Extract the (x, y) coordinate from the center of the cell holding the provided text.  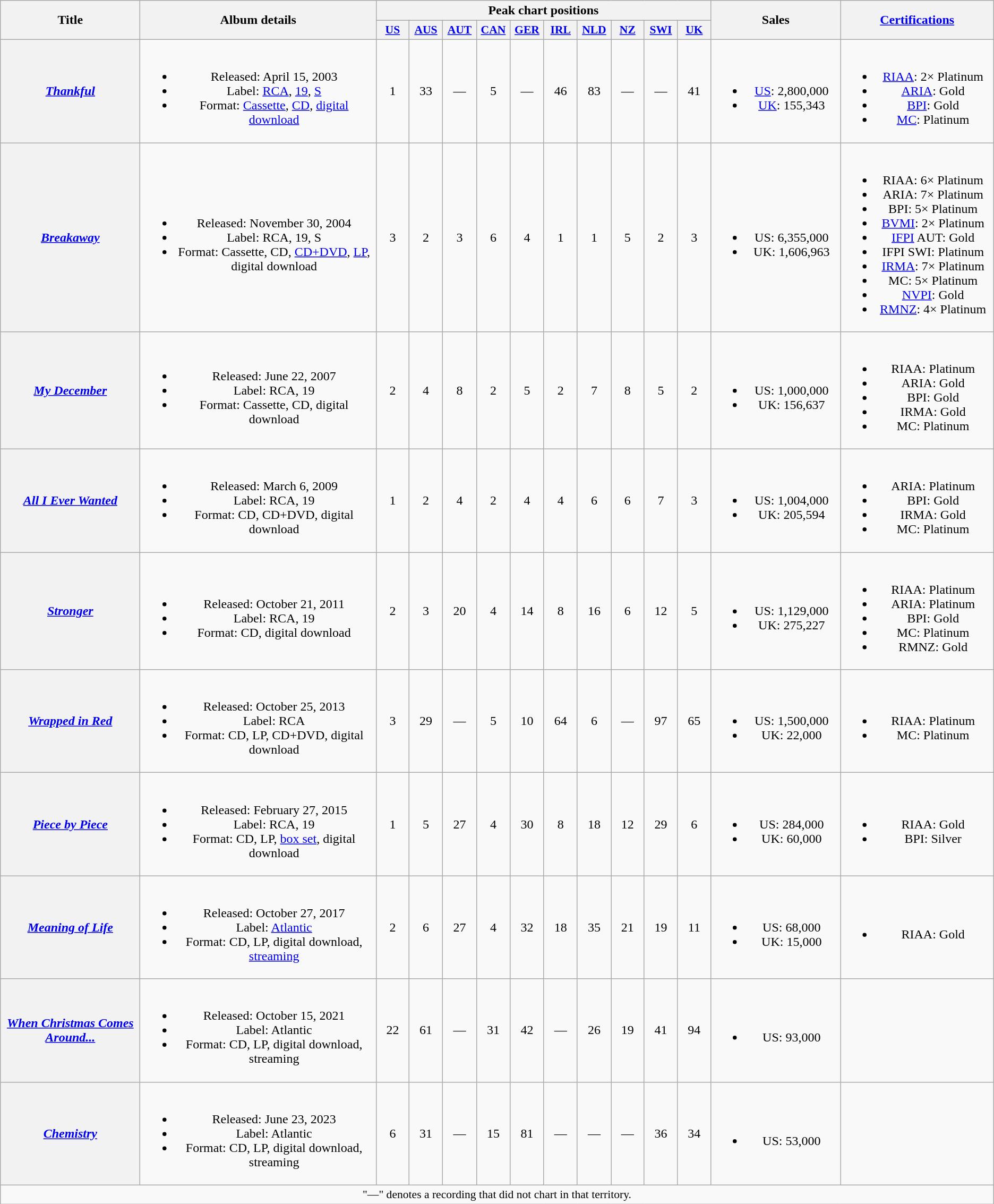
Released: June 23, 2023Label: AtlanticFormat: CD, LP, digital download, streaming (258, 1133)
36 (661, 1133)
RIAA: PlatinumARIA: GoldBPI: GoldIRMA: GoldMC: Platinum (917, 391)
Chemistry (70, 1133)
20 (460, 611)
US: 53,000 (776, 1133)
RIAA: GoldBPI: Silver (917, 824)
Meaning of Life (70, 927)
US (392, 30)
US: 1,500,000UK: 22,000 (776, 721)
US: 284,000UK: 60,000 (776, 824)
Certifications (917, 20)
Released: April 15, 2003Label: RCA, 19, SFormat: Cassette, CD, digital download (258, 91)
Released: October 15, 2021Label: AtlanticFormat: CD, LP, digital download, streaming (258, 1030)
22 (392, 1030)
Released: October 21, 2011Label: RCA, 19Format: CD, digital download (258, 611)
46 (561, 91)
GER (527, 30)
Released: February 27, 2015Label: RCA, 19Format: CD, LP, box set, digital download (258, 824)
Released: March 6, 2009Label: RCA, 19Format: CD, CD+DVD, digital download (258, 501)
81 (527, 1133)
RIAA: 2× PlatinumARIA: GoldBPI: GoldMC: Platinum (917, 91)
"—" denotes a recording that did not chart in that territory. (497, 1194)
Released: November 30, 2004Label: RCA, 19, SFormat: Cassette, CD, CD+DVD, LP, digital download (258, 237)
Breakaway (70, 237)
NLD (594, 30)
RIAA: Gold (917, 927)
26 (594, 1030)
AUT (460, 30)
RIAA: PlatinumARIA: PlatinumBPI: GoldMC: PlatinumRMNZ: Gold (917, 611)
RIAA: PlatinumMC: Platinum (917, 721)
Released: October 25, 2013Label: RCAFormat: CD, LP, CD+DVD, digital download (258, 721)
15 (493, 1133)
97 (661, 721)
21 (628, 927)
Released: June 22, 2007Label: RCA, 19Format: Cassette, CD, digital download (258, 391)
When Christmas Comes Around... (70, 1030)
32 (527, 927)
Released: October 27, 2017Label: AtlanticFormat: CD, LP, digital download, streaming (258, 927)
11 (694, 927)
33 (426, 91)
NZ (628, 30)
Wrapped in Red (70, 721)
US: 2,800,000UK: 155,343 (776, 91)
Thankful (70, 91)
64 (561, 721)
Piece by Piece (70, 824)
All I Ever Wanted (70, 501)
Title (70, 20)
35 (594, 927)
42 (527, 1030)
US: 6,355,000UK: 1,606,963 (776, 237)
US: 68,000UK: 15,000 (776, 927)
ARIA: PlatinumBPI: GoldIRMA: GoldMC: Platinum (917, 501)
IRL (561, 30)
16 (594, 611)
US: 1,129,000UK: 275,227 (776, 611)
CAN (493, 30)
AUS (426, 30)
Peak chart positions (543, 11)
Album details (258, 20)
10 (527, 721)
UK (694, 30)
30 (527, 824)
SWI (661, 30)
US: 93,000 (776, 1030)
US: 1,004,000UK: 205,594 (776, 501)
94 (694, 1030)
65 (694, 721)
US: 1,000,000UK: 156,637 (776, 391)
34 (694, 1133)
Stronger (70, 611)
Sales (776, 20)
83 (594, 91)
14 (527, 611)
61 (426, 1030)
My December (70, 391)
